Scan for the cell matching the given text and deliver its [X, Y] coordinate at center. 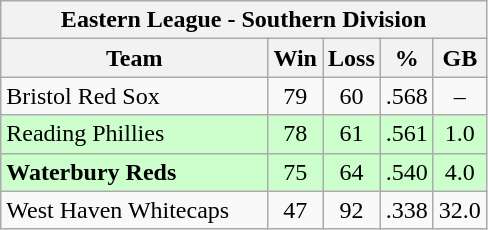
– [460, 96]
Loss [351, 58]
1.0 [460, 134]
60 [351, 96]
.540 [406, 172]
Team [134, 58]
GB [460, 58]
61 [351, 134]
47 [296, 210]
.338 [406, 210]
.561 [406, 134]
.568 [406, 96]
Win [296, 58]
Waterbury Reds [134, 172]
79 [296, 96]
92 [351, 210]
West Haven Whitecaps [134, 210]
32.0 [460, 210]
Eastern League - Southern Division [244, 20]
Reading Phillies [134, 134]
4.0 [460, 172]
78 [296, 134]
75 [296, 172]
% [406, 58]
Bristol Red Sox [134, 96]
64 [351, 172]
